Search for the cell housing the specified text and yield its [X, Y] center coordinate. 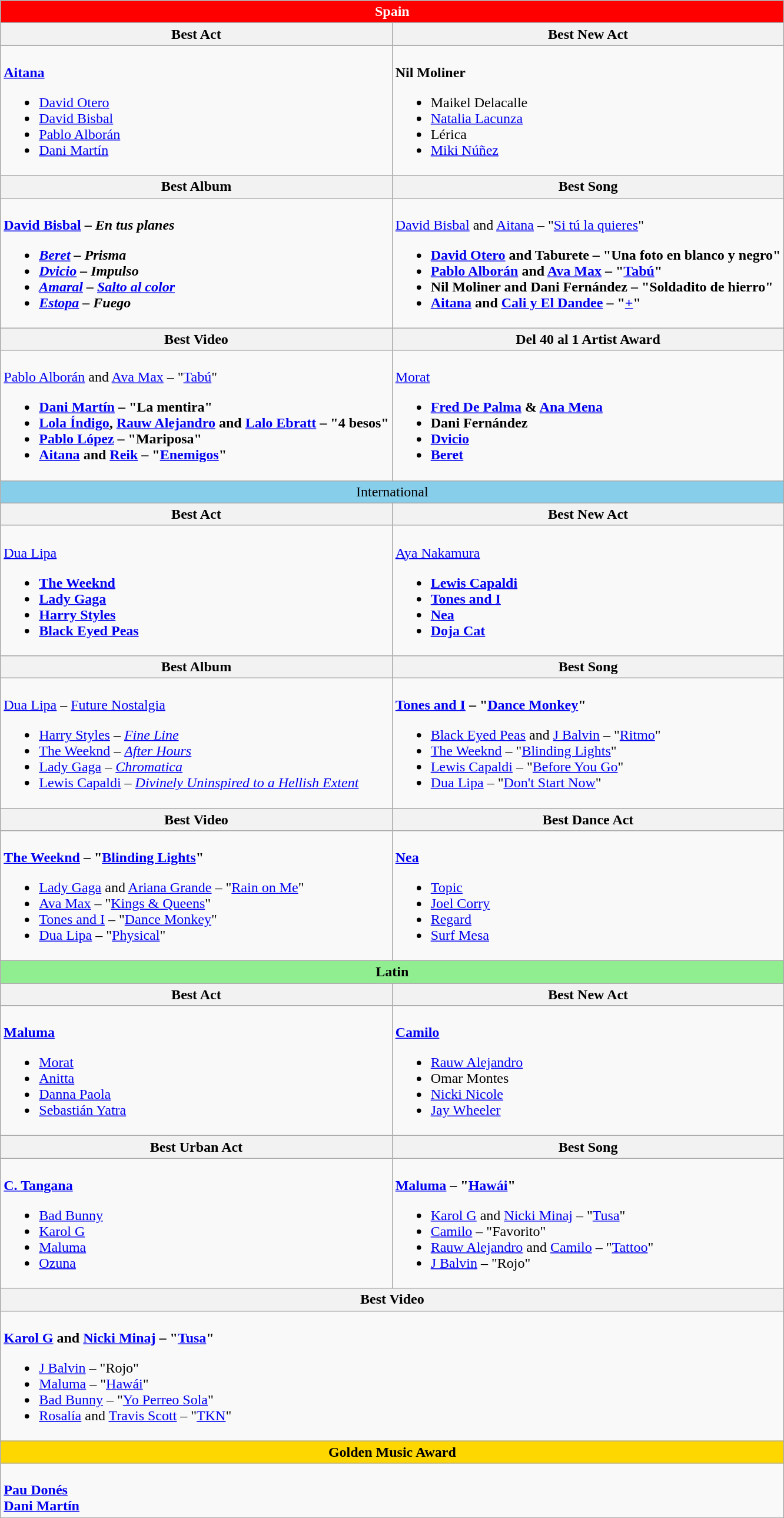
NeaTopicJoel CorryRegardSurf Mesa [588, 896]
Karol G and Nicki Minaj – "Tusa"J Balvin – "Rojo"Maluma – "Hawái"Bad Bunny – "Yo Perreo Sola"Rosalía and Travis Scott – "TKN" [392, 1376]
Best Urban Act [197, 1147]
Golden Music Award [392, 1452]
MalumaMoratAnittaDanna PaolaSebastián Yatra [197, 1070]
Latin [392, 972]
International [392, 492]
Maluma – "Hawái"Karol G and Nicki Minaj – "Tusa"Camilo – "Favorito"Rauw Alejandro and Camilo – "Tattoo"J Balvin – "Rojo" [588, 1224]
MoratFred De Palma & Ana MenaDani FernándezDvicioBeret [588, 416]
Aya NakamuraLewis CapaldiTones and INeaDoja Cat [588, 590]
David Bisbal – En tus planesBeret – PrismaDvicio – ImpulsoAmaral – Salto al colorEstopa – Fuego [197, 263]
CamiloRauw AlejandroOmar MontesNicki NicoleJay Wheeler [588, 1070]
Pau DonésDani Martín [392, 1490]
Spain [392, 12]
Del 40 al 1 Artist Award [588, 339]
The Weeknd – "Blinding Lights"Lady Gaga and Ariana Grande – "Rain on Me"Ava Max – "Kings & Queens"Tones and I – "Dance Monkey"Dua Lipa – "Physical" [197, 896]
C. TanganaBad BunnyKarol GMalumaOzuna [197, 1224]
Dua LipaThe WeekndLady GagaHarry StylesBlack Eyed Peas [197, 590]
Nil MolinerMaikel DelacalleNatalia LacunzaLéricaMiki Núñez [588, 111]
Best Dance Act [588, 819]
AitanaDavid OteroDavid BisbalPablo AlboránDani Martín [197, 111]
